Extract the (X, Y) coordinate from the center of the cell holding the provided text.  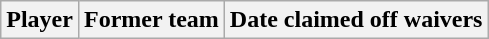
Player (40, 20)
Former team (151, 20)
Date claimed off waivers (356, 20)
